Scan for the cell matching the given text and deliver its [X, Y] coordinate at center. 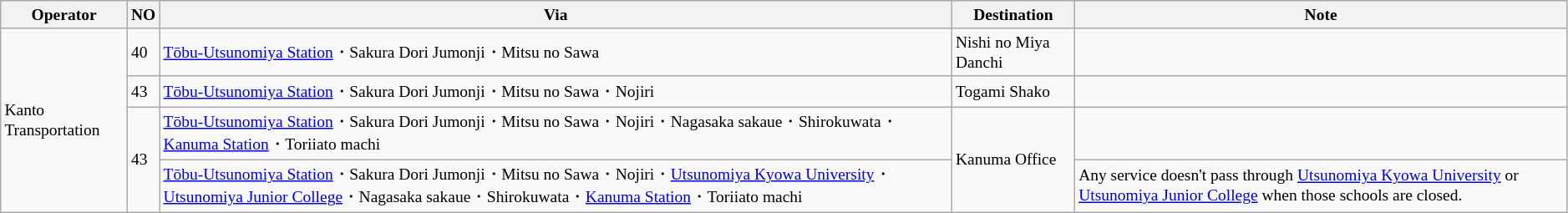
40 [144, 52]
Tōbu-Utsunomiya Station・Sakura Dori Jumonji・Mitsu no Sawa [556, 52]
NO [144, 15]
Togami Shako [1012, 91]
Any service doesn't pass through Utsunomiya Kyowa University or Utsunomiya Junior College when those schools are closed. [1320, 185]
Tōbu-Utsunomiya Station・Sakura Dori Jumonji・Mitsu no Sawa・Nojiri [556, 91]
Kanuma Office [1012, 160]
Note [1320, 15]
Kanto Transportation [64, 120]
Operator [64, 15]
Nishi no Miya Danchi [1012, 52]
Tōbu-Utsunomiya Station・Sakura Dori Jumonji・Mitsu no Sawa・Nojiri・Nagasaka sakaue・Shirokuwata・Kanuma Station・Toriiato machi [556, 134]
Destination [1012, 15]
Via [556, 15]
